Detect which cell encompasses the target text, then output its [X, Y] center coordinate. 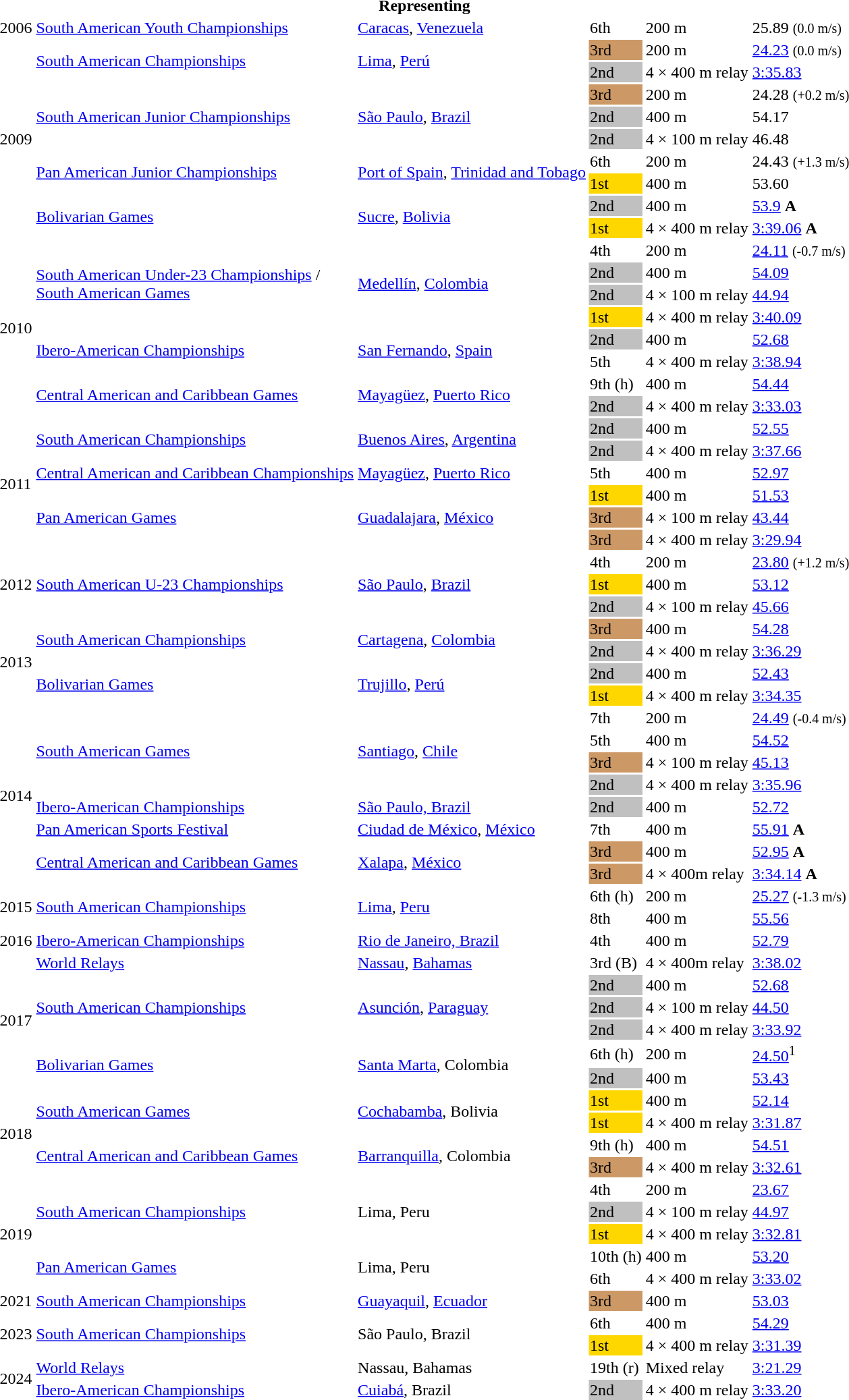
8th [615, 918]
Santiago, Chile [472, 752]
Mixed relay [696, 1368]
Santa Marta, Colombia [472, 1065]
Asunción, Paraguay [472, 1007]
Cochabamba, Bolivia [472, 1112]
Ciudad de México, México [472, 829]
Central American and Caribbean Championships [195, 473]
19th (r) [615, 1368]
Pan American Junior Championships [195, 173]
South American Junior Championships [195, 117]
3rd (B) [615, 963]
Cartagena, Colombia [472, 640]
Caracas, Venezuela [472, 28]
Guayaquil, Ecuador [472, 1301]
Xalapa, México [472, 862]
Rio de Janeiro, Brazil [472, 941]
Cuiabá, Brazil [472, 1390]
Buenos Aires, Argentina [472, 440]
South American Under-23 Championships / South American Games [195, 283]
Trujillo, Perú [472, 684]
San Fernando, Spain [472, 351]
South American Youth Championships [195, 28]
Pan American Sports Festival [195, 829]
Medellín, Colombia [472, 283]
Guadalajara, México [472, 517]
10th (h) [615, 1256]
Sucre, Bolivia [472, 217]
Lima, Perú [472, 61]
Barranquilla, Colombia [472, 1156]
Port of Spain, Trinidad and Tobago [472, 173]
South American U-23 Championships [195, 584]
